Return (x, y) of the center of cell containing provided text 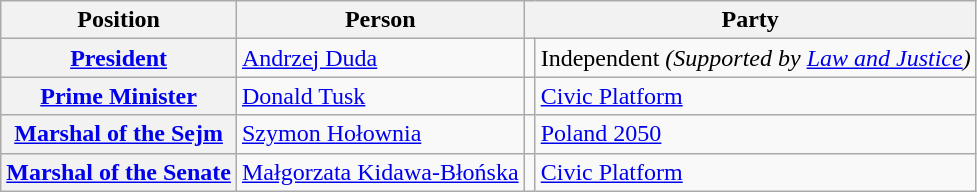
Małgorzata Kidawa-Błońska (380, 172)
Marshal of the Sejm (119, 134)
Donald Tusk (380, 96)
Party (750, 20)
Andrzej Duda (380, 58)
Marshal of the Senate (119, 172)
Prime Minister (119, 96)
Szymon Hołownia (380, 134)
Independent (Supported by Law and Justice) (756, 58)
Person (380, 20)
President (119, 58)
Poland 2050 (756, 134)
Position (119, 20)
